Output the [X, Y] coordinate of the center of the cell containing the given text.  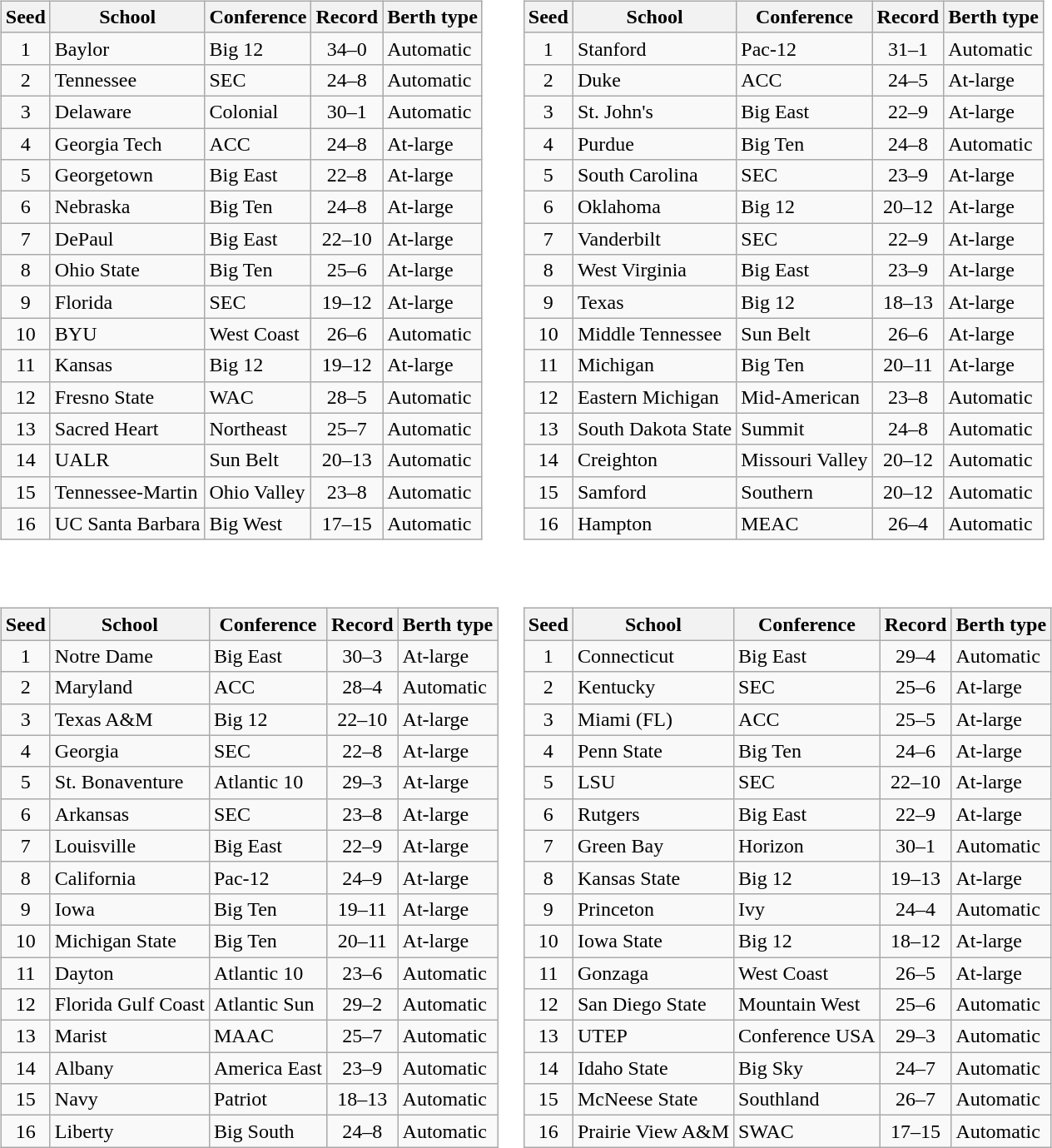
Iowa State [653, 941]
Kansas [127, 365]
Eastern Michigan [654, 397]
Patriot [268, 1100]
Southern [804, 492]
Ivy [807, 909]
19–11 [362, 909]
Prairie View A&M [653, 1131]
Green Bay [653, 846]
St. Bonaventure [130, 783]
19–13 [916, 877]
Connecticut [653, 656]
Purdue [654, 144]
Idaho State [653, 1068]
MEAC [804, 524]
Vanderbilt [654, 239]
Princeton [653, 909]
Ohio State [127, 271]
Conference USA [807, 1036]
Georgia [130, 751]
Nebraska [127, 207]
Marist [130, 1036]
Duke [654, 80]
Maryland [130, 688]
Stanford [654, 48]
Big West [258, 524]
South Carolina [654, 176]
Big South [268, 1131]
Delaware [127, 112]
Rutgers [653, 814]
31–1 [908, 48]
Liberty [130, 1131]
Atlantic Sun [268, 1005]
UTEP [653, 1036]
29–4 [916, 656]
SWAC [807, 1131]
San Diego State [653, 1005]
Penn State [653, 751]
Iowa [130, 909]
Albany [130, 1068]
Oklahoma [654, 207]
Notre Dame [130, 656]
Creighton [654, 460]
Texas A&M [130, 719]
America East [268, 1068]
Horizon [807, 846]
UALR [127, 460]
24–5 [908, 80]
Tennessee-Martin [127, 492]
Colonial [258, 112]
St. John's [654, 112]
WAC [258, 397]
Mountain West [807, 1005]
Arkansas [130, 814]
26–4 [908, 524]
Big Sky [807, 1068]
Kentucky [653, 688]
Mid-American [804, 397]
MAAC [268, 1036]
Sacred Heart [127, 429]
Middle Tennessee [654, 334]
24–6 [916, 751]
Georgia Tech [127, 144]
26–5 [916, 973]
Gonzaga [653, 973]
Florida Gulf Coast [130, 1005]
Fresno State [127, 397]
23–6 [362, 973]
Florida [127, 302]
24–4 [916, 909]
Southland [807, 1100]
Samford [654, 492]
Miami (FL) [653, 719]
Dayton [130, 973]
Kansas State [653, 877]
25–5 [916, 719]
Ohio Valley [258, 492]
LSU [653, 783]
Summit [804, 429]
McNeese State [653, 1100]
28–4 [362, 688]
Missouri Valley [804, 460]
DePaul [127, 239]
28–5 [347, 397]
26–7 [916, 1100]
Navy [130, 1100]
18–12 [916, 941]
West Virginia [654, 271]
Tennessee [127, 80]
Louisville [130, 846]
Michigan State [130, 941]
Georgetown [127, 176]
South Dakota State [654, 429]
Texas [654, 302]
Northeast [258, 429]
29–2 [362, 1005]
UC Santa Barbara [127, 524]
Michigan [654, 365]
34–0 [347, 48]
California [130, 877]
24–7 [916, 1068]
30–3 [362, 656]
Baylor [127, 48]
24–9 [362, 877]
BYU [127, 334]
20–13 [347, 460]
Hampton [654, 524]
